For the text-containing cell, return its midpoint in (x, y) coordinate format. 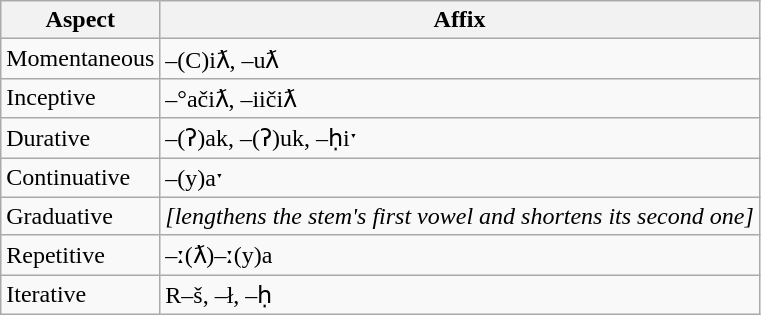
–ː(ƛ)–ː(y)a (460, 255)
Inceptive (80, 98)
Iterative (80, 295)
R–š, –ł, –ḥ (460, 295)
Momentaneous (80, 59)
–°ačiƛ, –iičiƛ (460, 98)
Graduative (80, 216)
–(ʔ)ak, –(ʔ)uk, –ḥiˑ (460, 138)
–(y)aˑ (460, 178)
Affix (460, 20)
Aspect (80, 20)
Continuative (80, 178)
Durative (80, 138)
[lengthens the stem's first vowel and shortens its second one] (460, 216)
–(C)iƛ, –uƛ (460, 59)
Repetitive (80, 255)
